Return the [X, Y] coordinate for the center point of the cell that contains the specified text.  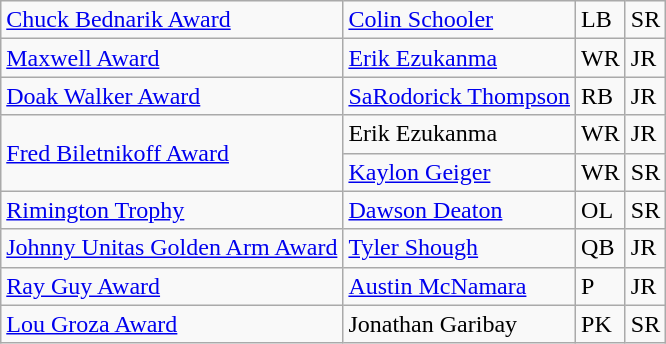
Lou Groza Award [172, 324]
Doak Walker Award [172, 96]
SaRodorick Thompson [460, 96]
Ray Guy Award [172, 286]
Jonathan Garibay [460, 324]
Fred Biletnikoff Award [172, 153]
Maxwell Award [172, 58]
P [601, 286]
OL [601, 210]
Chuck Bednarik Award [172, 20]
Johnny Unitas Golden Arm Award [172, 248]
PK [601, 324]
QB [601, 248]
Austin McNamara [460, 286]
Rimington Trophy [172, 210]
Tyler Shough [460, 248]
Colin Schooler [460, 20]
RB [601, 96]
LB [601, 20]
Kaylon Geiger [460, 172]
Dawson Deaton [460, 210]
